Scan for the cell matching the given text and deliver its (x, y) coordinate at center. 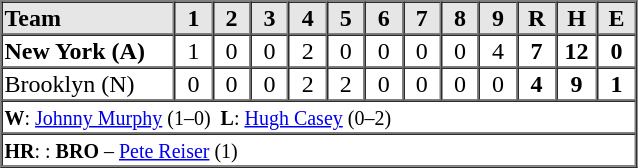
E (616, 18)
R (536, 18)
New York (A) (88, 50)
5 (346, 18)
12 (576, 50)
6 (384, 18)
W: Johnny Murphy (1–0) L: Hugh Casey (0–2) (319, 116)
3 (270, 18)
H (576, 18)
HR: : BRO – Pete Reiser (1) (319, 150)
8 (460, 18)
Team (88, 18)
Brooklyn (N) (88, 84)
